Provide the (x, y) coordinate of the cell's center where the given text is located.  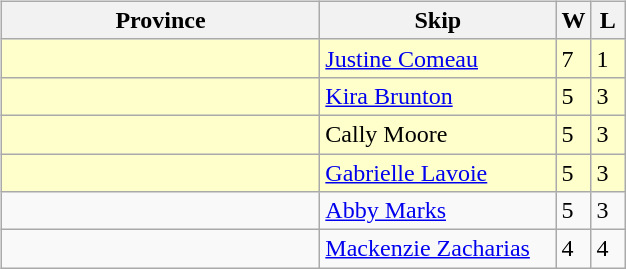
1 (608, 58)
L (608, 20)
Gabrielle Lavoie (438, 173)
Skip (438, 20)
Cally Moore (438, 134)
W (574, 20)
Province (160, 20)
Abby Marks (438, 211)
7 (574, 58)
Mackenzie Zacharias (438, 249)
Justine Comeau (438, 58)
Kira Brunton (438, 96)
